Detect which cell encompasses the target text, then output its (X, Y) center coordinate. 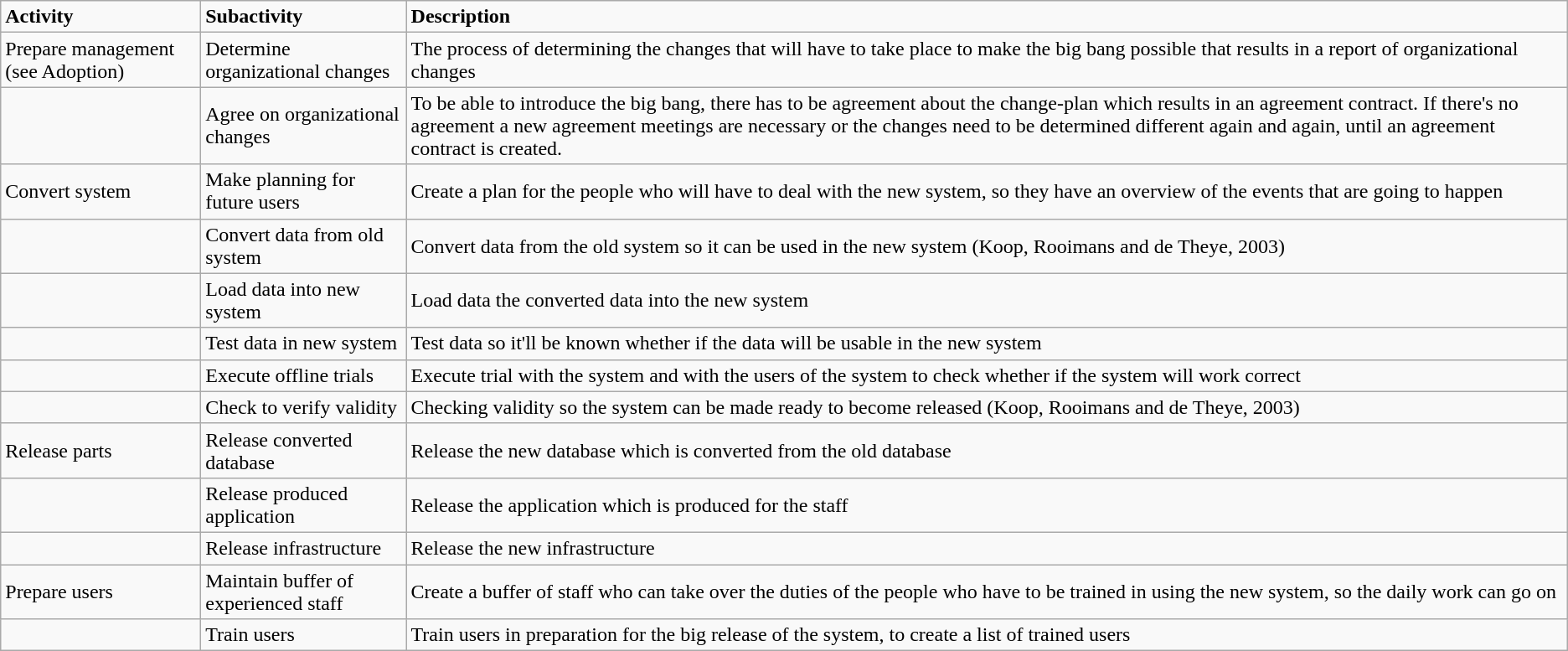
Create a plan for the people who will have to deal with the new system, so they have an overview of the events that are going to happen (987, 191)
Execute offline trials (303, 375)
Description (987, 17)
Subactivity (303, 17)
Test data in new system (303, 344)
Release the new infrastructure (987, 548)
Create a buffer of staff who can take over the duties of the people who have to be trained in using the new system, so the daily work can go on (987, 592)
Prepare users (101, 592)
Activity (101, 17)
Load data the converted data into the new system (987, 300)
Agree on organizational changes (303, 126)
Release the new database which is converted from the old database (987, 451)
Convert system (101, 191)
Test data so it'll be known whether if the data will be usable in the new system (987, 344)
Release parts (101, 451)
Prepare management (see Adoption) (101, 60)
Maintain buffer of experienced staff (303, 592)
Check to verify validity (303, 407)
The process of determining the changes that will have to take place to make the big bang possible that results in a report of organizational changes (987, 60)
Make planning for future users (303, 191)
Release produced application (303, 504)
Train users in preparation for the big release of the system, to create a list of trained users (987, 635)
Release the application which is produced for the staff (987, 504)
Release infrastructure (303, 548)
Execute trial with the system and with the users of the system to check whether if the system will work correct (987, 375)
Release converted database (303, 451)
Convert data from the old system so it can be used in the new system (Koop, Rooimans and de Theye, 2003) (987, 246)
Checking validity so the system can be made ready to become released (Koop, Rooimans and de Theye, 2003) (987, 407)
Train users (303, 635)
Determine organizational changes (303, 60)
Convert data from old system (303, 246)
Load data into new system (303, 300)
